Provide the (x, y) coordinate of the cell's center where the given text is located.  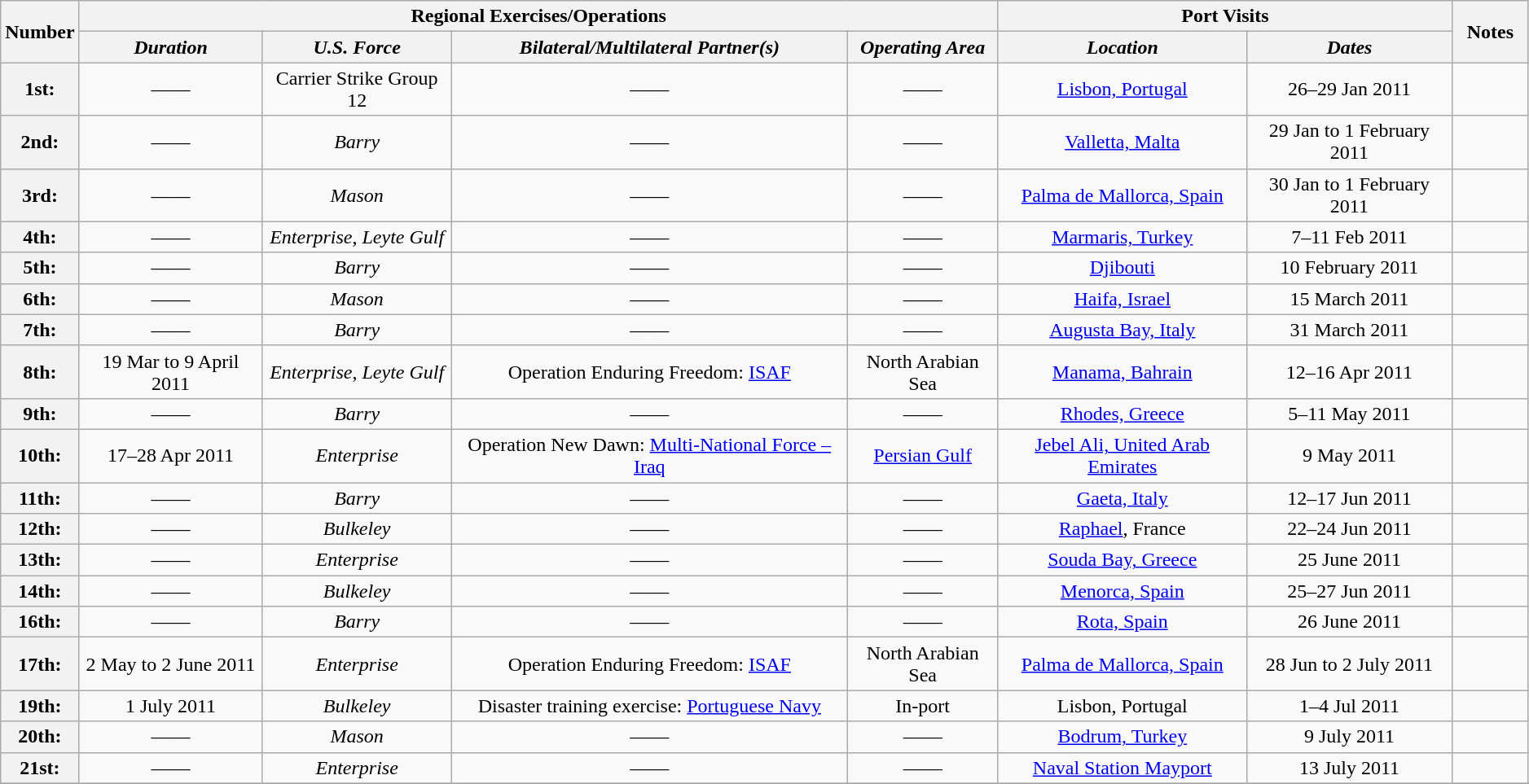
2nd: (40, 142)
26 June 2011 (1349, 622)
8th: (40, 371)
28 Jun to 2 July 2011 (1349, 664)
3rd: (40, 195)
Haifa, Israel (1123, 299)
21st: (40, 768)
12–17 Jun 2011 (1349, 497)
15 March 2011 (1349, 299)
10th: (40, 456)
1st: (40, 90)
Manama, Bahrain (1123, 371)
31 March 2011 (1349, 330)
19th: (40, 706)
Disaster training exercise: Portuguese Navy (650, 706)
Operation New Dawn: Multi-National Force – Iraq (650, 456)
25 June 2011 (1349, 560)
Dates (1349, 47)
Location (1123, 47)
Notes (1491, 32)
1–4 Jul 2011 (1349, 706)
Augusta Bay, Italy (1123, 330)
30 Jan to 1 February 2011 (1349, 195)
Raphael, France (1123, 529)
11th: (40, 497)
6th: (40, 299)
22–24 Jun 2011 (1349, 529)
29 Jan to 1 February 2011 (1349, 142)
Marmaris, Turkey (1123, 237)
7th: (40, 330)
In-port (922, 706)
Number (40, 32)
Regional Exercises/Operations (538, 16)
14th: (40, 591)
5–11 May 2011 (1349, 414)
20th: (40, 737)
17th: (40, 664)
9th: (40, 414)
U.S. Force (357, 47)
Valletta, Malta (1123, 142)
Rhodes, Greece (1123, 414)
Bilateral/Multilateral Partner(s) (650, 47)
Carrier Strike Group 12 (357, 90)
Bodrum, Turkey (1123, 737)
Souda Bay, Greece (1123, 560)
Gaeta, Italy (1123, 497)
17–28 Apr 2011 (171, 456)
Duration (171, 47)
1 July 2011 (171, 706)
Naval Station Mayport (1123, 768)
Rota, Spain (1123, 622)
Persian Gulf (922, 456)
12–16 Apr 2011 (1349, 371)
Menorca, Spain (1123, 591)
19 Mar to 9 April 2011 (171, 371)
13th: (40, 560)
25–27 Jun 2011 (1349, 591)
5th: (40, 268)
Port Visits (1225, 16)
Jebel Ali, United Arab Emirates (1123, 456)
9 July 2011 (1349, 737)
26–29 Jan 2011 (1349, 90)
Operating Area (922, 47)
7–11 Feb 2011 (1349, 237)
12th: (40, 529)
Djibouti (1123, 268)
2 May to 2 June 2011 (171, 664)
4th: (40, 237)
10 February 2011 (1349, 268)
13 July 2011 (1349, 768)
16th: (40, 622)
9 May 2011 (1349, 456)
